Search for the cell housing the specified text and yield its [X, Y] center coordinate. 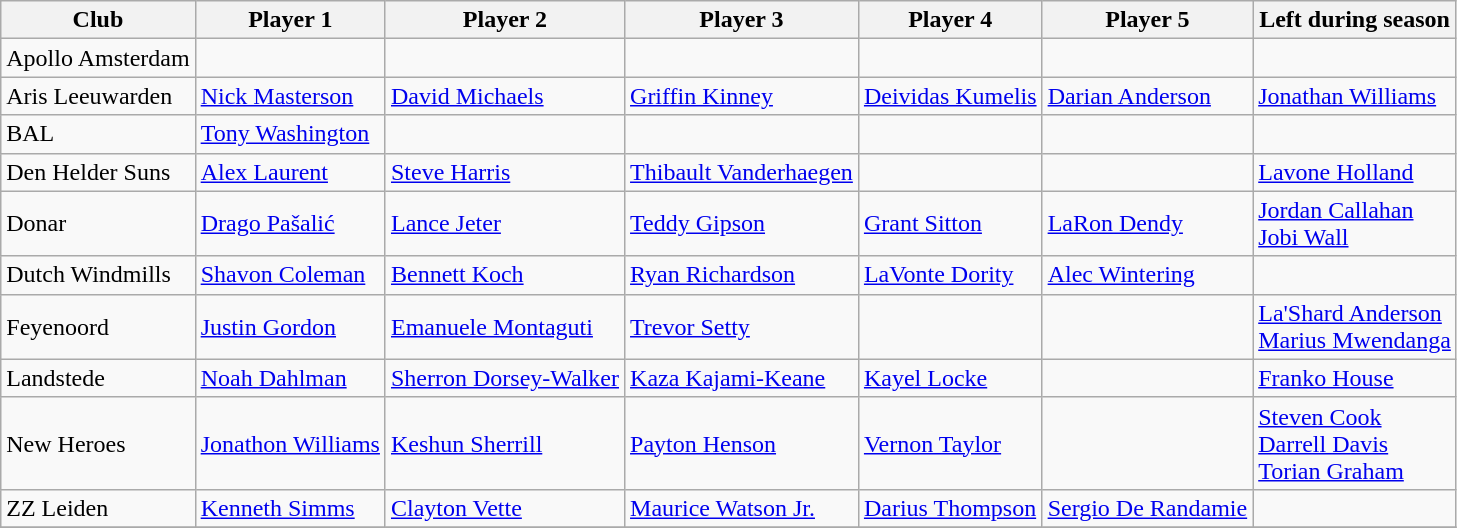
Alec Wintering [1148, 275]
David Michaels [504, 96]
Lance Jeter [504, 224]
Den Helder Suns [98, 172]
Noah Dahlman [290, 378]
LaVonte Dority [950, 275]
Drago Pašalić [290, 224]
ZZ Leiden [98, 508]
Thibault Vanderhaegen [742, 172]
Sergio De Randamie [1148, 508]
La'Shard Anderson Marius Mwendanga [1355, 326]
Steve Harris [504, 172]
Kayel Locke [950, 378]
Kenneth Simms [290, 508]
Vernon Taylor [950, 443]
Nick Masterson [290, 96]
Darian Anderson [1148, 96]
Teddy Gipson [742, 224]
Player 2 [504, 20]
Apollo Amsterdam [98, 58]
Player 4 [950, 20]
Player 1 [290, 20]
Maurice Watson Jr. [742, 508]
LaRon Dendy [1148, 224]
Steven Cook Darrell Davis Torian Graham [1355, 443]
Deividas Kumelis [950, 96]
Bennett Koch [504, 275]
Left during season [1355, 20]
Dutch Windmills [98, 275]
Lavone Holland [1355, 172]
Player 3 [742, 20]
Griffin Kinney [742, 96]
Franko House [1355, 378]
Darius Thompson [950, 508]
Alex Laurent [290, 172]
Kaza Kajami-Keane [742, 378]
Tony Washington [290, 134]
Ryan Richardson [742, 275]
Keshun Sherrill [504, 443]
Sherron Dorsey-Walker [504, 378]
Clayton Vette [504, 508]
Shavon Coleman [290, 275]
Trevor Setty [742, 326]
Jonathan Williams [1355, 96]
New Heroes [98, 443]
Emanuele Montaguti [504, 326]
Feyenoord [98, 326]
Justin Gordon [290, 326]
Aris Leeuwarden [98, 96]
Club [98, 20]
Player 5 [1148, 20]
Donar [98, 224]
Payton Henson [742, 443]
Jonathon Williams [290, 443]
Grant Sitton [950, 224]
Landstede [98, 378]
BAL [98, 134]
Jordan Callahan Jobi Wall [1355, 224]
